Locate the cell with the specified text and output its [X, Y] center coordinate. 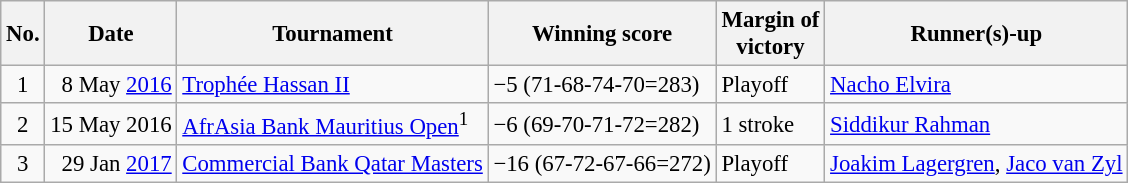
Joakim Lagergren, Jaco van Zyl [976, 164]
Siddikur Rahman [976, 124]
AfrAsia Bank Mauritius Open1 [332, 124]
Tournament [332, 34]
2 [23, 124]
−6 (69-70-71-72=282) [602, 124]
3 [23, 164]
Trophée Hassan II [332, 85]
29 Jan 2017 [111, 164]
Nacho Elvira [976, 85]
Winning score [602, 34]
Commercial Bank Qatar Masters [332, 164]
Date [111, 34]
15 May 2016 [111, 124]
−5 (71-68-74-70=283) [602, 85]
8 May 2016 [111, 85]
Runner(s)-up [976, 34]
No. [23, 34]
Margin ofvictory [770, 34]
1 [23, 85]
−16 (67-72-67-66=272) [602, 164]
1 stroke [770, 124]
